Extract the (X, Y) coordinate from the center of the cell holding the provided text.  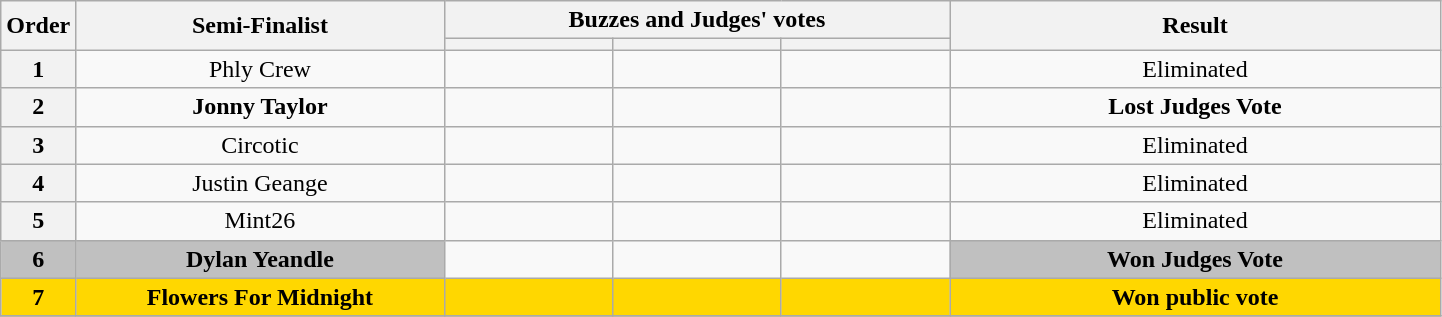
3 (38, 145)
5 (38, 221)
Dylan Yeandle (260, 259)
Won Judges Vote (1195, 259)
Semi-Finalist (260, 26)
1 (38, 69)
2 (38, 107)
Won public vote (1195, 297)
6 (38, 259)
4 (38, 183)
Order (38, 26)
Justin Geange (260, 183)
Jonny Taylor (260, 107)
Buzzes and Judges' votes (697, 20)
Mint26 (260, 221)
7 (38, 297)
Result (1195, 26)
Flowers For Midnight (260, 297)
Circotic (260, 145)
Phly Crew (260, 69)
Lost Judges Vote (1195, 107)
